Return the (x, y) coordinate for the center point of the cell that contains the specified text.  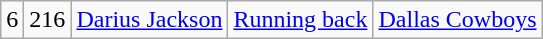
Dallas Cowboys (458, 20)
Running back (300, 20)
6 (12, 20)
Darius Jackson (150, 20)
216 (48, 20)
